Pinpoint the cell where the given text exists, returning its (x, y) midpoint coordinate. 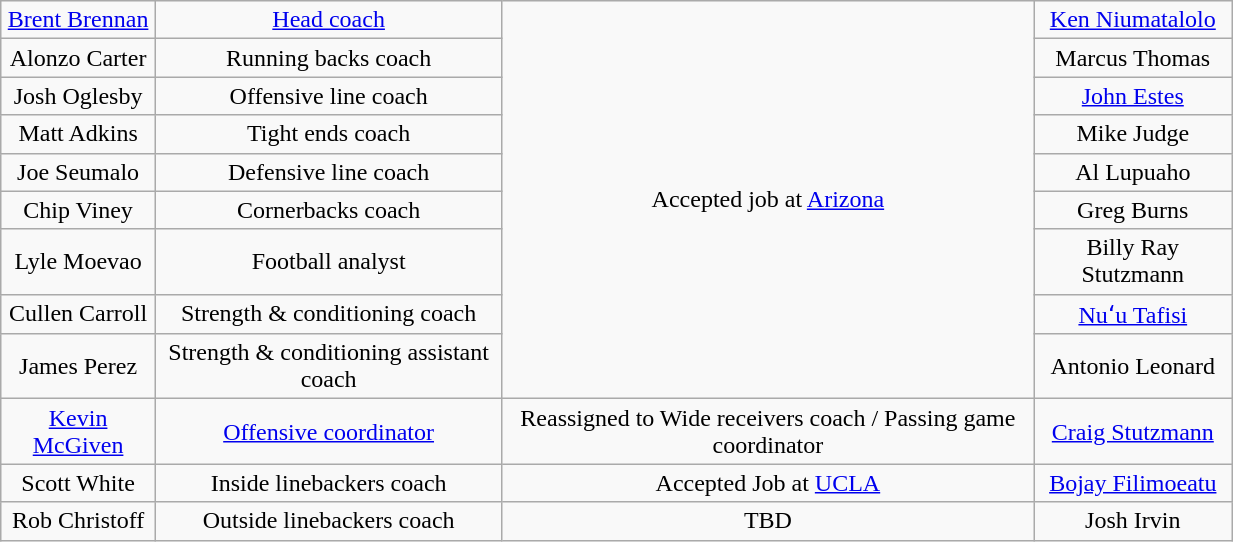
Bojay Filimoeatu (1133, 483)
Accepted Job at UCLA (768, 483)
Accepted job at Arizona (768, 200)
Josh Oglesby (78, 96)
Billy Ray Stutzmann (1133, 262)
Antonio Leonard (1133, 366)
Inside linebackers coach (328, 483)
Football analyst (328, 262)
Mike Judge (1133, 134)
Running backs coach (328, 58)
Rob Christoff (78, 521)
Defensive line coach (328, 172)
Cornerbacks coach (328, 210)
Greg Burns (1133, 210)
Reassigned to Wide receivers coach / Passing game coordinator (768, 432)
Kevin McGiven (78, 432)
James Perez (78, 366)
John Estes (1133, 96)
Nuʻu Tafisi (1133, 314)
Chip Viney (78, 210)
Tight ends coach (328, 134)
Alonzo Carter (78, 58)
Scott White (78, 483)
Strength & conditioning coach (328, 314)
TBD (768, 521)
Joe Seumalo (78, 172)
Craig Stutzmann (1133, 432)
Al Lupuaho (1133, 172)
Cullen Carroll (78, 314)
Marcus Thomas (1133, 58)
Matt Adkins (78, 134)
Outside linebackers coach (328, 521)
Brent Brennan (78, 20)
Offensive coordinator (328, 432)
Josh Irvin (1133, 521)
Lyle Moevao (78, 262)
Head coach (328, 20)
Offensive line coach (328, 96)
Strength & conditioning assistant coach (328, 366)
Ken Niumatalolo (1133, 20)
